Pinpoint the cell where the given text exists, returning its [x, y] midpoint coordinate. 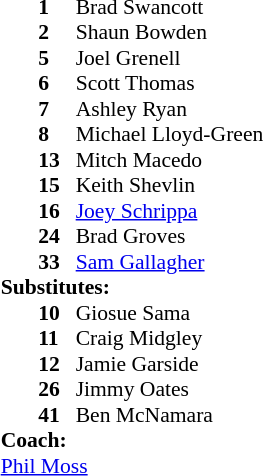
8 [57, 135]
11 [57, 339]
10 [57, 313]
2 [57, 33]
13 [57, 160]
6 [57, 83]
7 [57, 109]
16 [57, 211]
15 [57, 185]
33 [57, 262]
24 [57, 237]
12 [57, 364]
41 [57, 415]
5 [57, 58]
26 [57, 389]
